Return the (x, y) coordinate for the center point of the cell that contains the specified text.  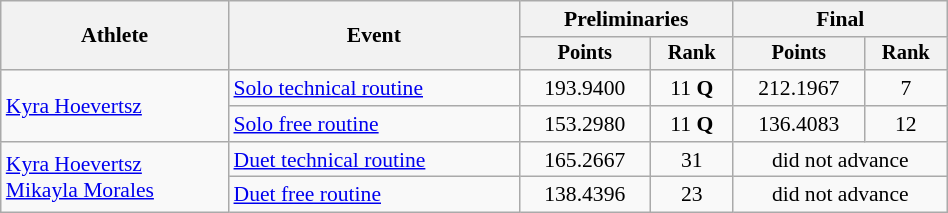
Event (374, 36)
153.2980 (584, 124)
Duet technical routine (374, 160)
Solo technical routine (374, 88)
212.1967 (798, 88)
Solo free routine (374, 124)
Final (840, 19)
193.9400 (584, 88)
23 (692, 195)
12 (906, 124)
Athlete (115, 36)
Duet free routine (374, 195)
Kyra Hoevertsz Mikayla Morales (115, 178)
31 (692, 160)
136.4083 (798, 124)
138.4396 (584, 195)
165.2667 (584, 160)
Kyra Hoevertsz (115, 106)
7 (906, 88)
Preliminaries (626, 19)
